Pinpoint the cell where the given text exists, returning its [x, y] midpoint coordinate. 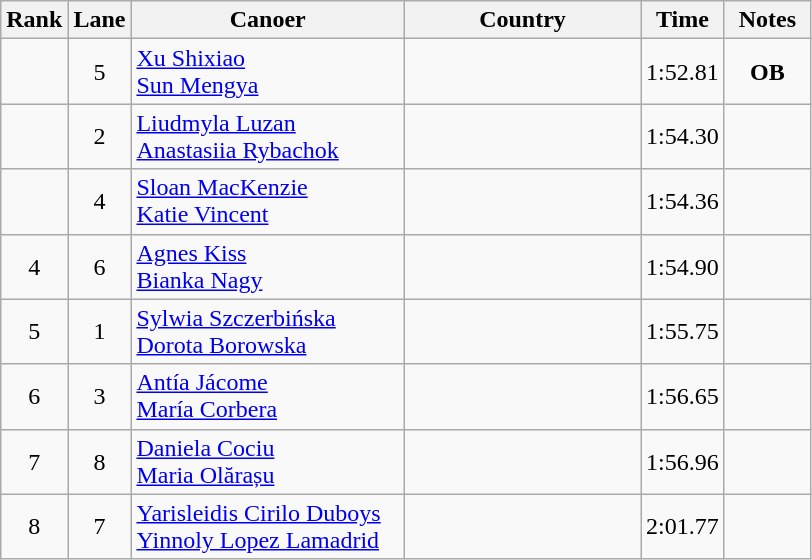
Notes [767, 20]
Agnes KissBianka Nagy [268, 266]
OB [767, 72]
1:54.36 [683, 202]
2 [100, 136]
Sloan MacKenzieKatie Vincent [268, 202]
Sylwia SzczerbińskaDorota Borowska [268, 332]
3 [100, 396]
1:56.96 [683, 462]
Canoer [268, 20]
1:52.81 [683, 72]
2:01.77 [683, 526]
1:54.30 [683, 136]
1:56.65 [683, 396]
1:54.90 [683, 266]
Daniela CociuMaria Olărașu [268, 462]
Yarisleidis Cirilo DuboysYinnoly Lopez Lamadrid [268, 526]
Time [683, 20]
Antía JácomeMaría Corbera [268, 396]
Liudmyla LuzanAnastasiia Rybachok [268, 136]
Xu ShixiaoSun Mengya [268, 72]
1 [100, 332]
Lane [100, 20]
Rank [34, 20]
Country [522, 20]
1:55.75 [683, 332]
